Capture the cell that displays the provided text and extract its [X, Y] central coordinate. 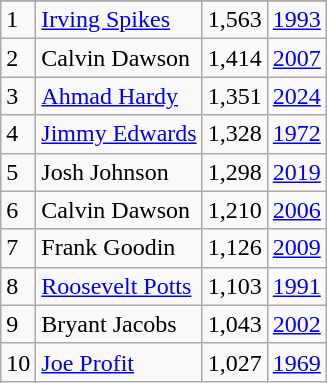
4 [18, 134]
1969 [296, 362]
5 [18, 172]
1,351 [234, 96]
Jimmy Edwards [119, 134]
7 [18, 248]
1 [18, 20]
10 [18, 362]
1991 [296, 286]
2024 [296, 96]
1,328 [234, 134]
Frank Goodin [119, 248]
1,126 [234, 248]
2 [18, 58]
2002 [296, 324]
Ahmad Hardy [119, 96]
Roosevelt Potts [119, 286]
2009 [296, 248]
3 [18, 96]
1,210 [234, 210]
1,103 [234, 286]
2019 [296, 172]
2007 [296, 58]
1,298 [234, 172]
1972 [296, 134]
8 [18, 286]
Joe Profit [119, 362]
Irving Spikes [119, 20]
1,043 [234, 324]
2006 [296, 210]
9 [18, 324]
6 [18, 210]
1993 [296, 20]
1,414 [234, 58]
Josh Johnson [119, 172]
Bryant Jacobs [119, 324]
1,027 [234, 362]
1,563 [234, 20]
